Scan for the cell matching the given text and deliver its (X, Y) coordinate at center. 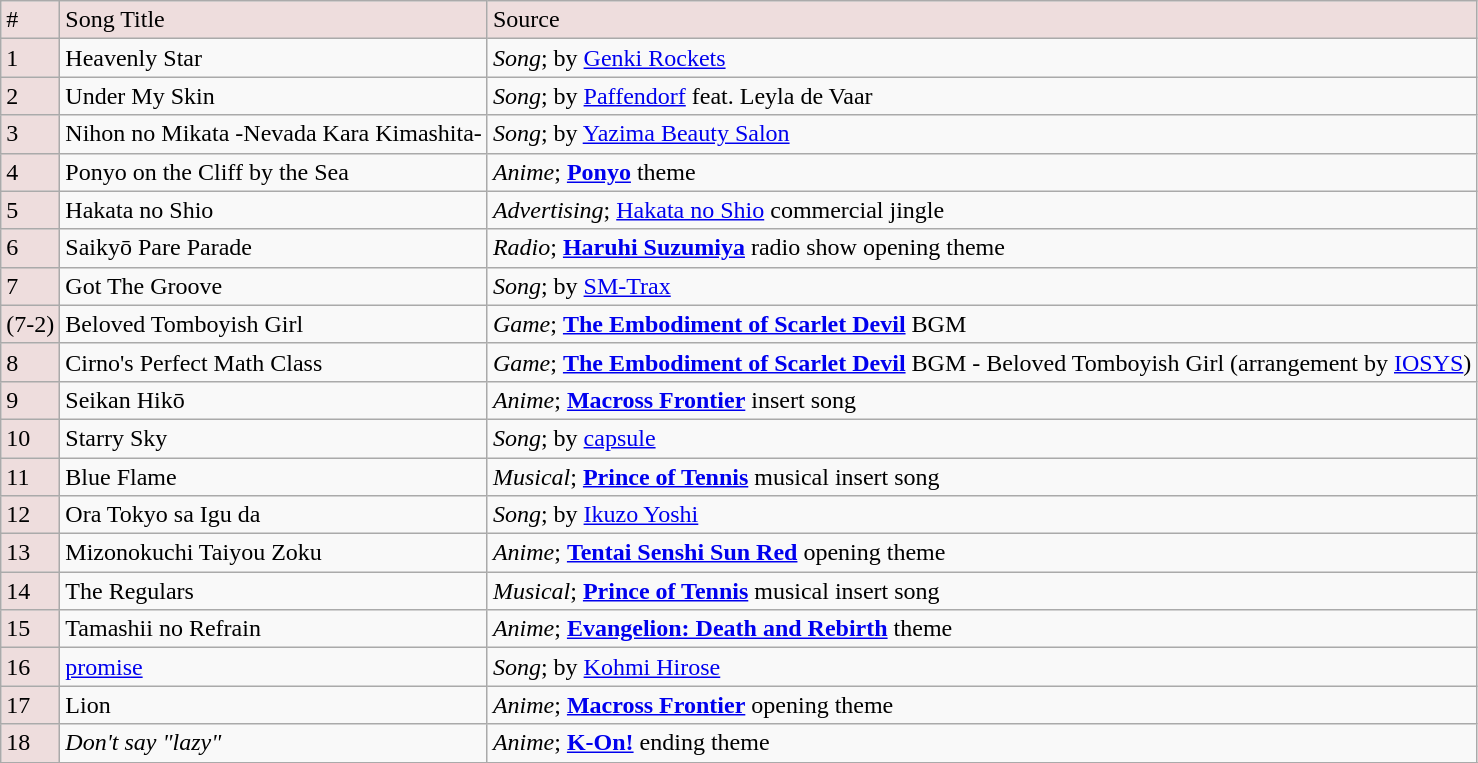
Got The Groove (274, 286)
11 (30, 477)
14 (30, 591)
(7-2) (30, 324)
Game; The Embodiment of Scarlet Devil BGM (982, 324)
3 (30, 134)
Ora Tokyo sa Igu da (274, 515)
Song; by Kohmi Hirose (982, 667)
Source (982, 20)
promise (274, 667)
Radio; Haruhi Suzumiya radio show opening theme (982, 248)
6 (30, 248)
Under My Skin (274, 96)
8 (30, 362)
Saikyō Pare Parade (274, 248)
Song; by Ikuzo Yoshi (982, 515)
Song Title (274, 20)
Anime; Tentai Senshi Sun Red opening theme (982, 553)
# (30, 20)
13 (30, 553)
15 (30, 629)
Song; by Paffendorf feat. Leyla de Vaar (982, 96)
Mizonokuchi Taiyou Zoku (274, 553)
Tamashii no Refrain (274, 629)
Heavenly Star (274, 58)
5 (30, 210)
10 (30, 438)
Anime; K-On! ending theme (982, 743)
Beloved Tomboyish Girl (274, 324)
17 (30, 705)
2 (30, 96)
Ponyo on the Cliff by the Sea (274, 172)
1 (30, 58)
Anime; Macross Frontier opening theme (982, 705)
4 (30, 172)
16 (30, 667)
Anime; Macross Frontier insert song (982, 400)
Song; by SM-Trax (982, 286)
Song; by capsule (982, 438)
The Regulars (274, 591)
Advertising; Hakata no Shio commercial jingle (982, 210)
Game; The Embodiment of Scarlet Devil BGM - Beloved Tomboyish Girl (arrangement by IOSYS) (982, 362)
Song; by Yazima Beauty Salon (982, 134)
Don't say "lazy" (274, 743)
Nihon no Mikata -Nevada Kara Kimashita- (274, 134)
Song; by Genki Rockets (982, 58)
Anime; Evangelion: Death and Rebirth theme (982, 629)
Anime; Ponyo theme (982, 172)
7 (30, 286)
Seikan Hikō (274, 400)
Cirno's Perfect Math Class (274, 362)
Lion (274, 705)
12 (30, 515)
18 (30, 743)
Hakata no Shio (274, 210)
9 (30, 400)
Starry Sky (274, 438)
Blue Flame (274, 477)
